Capture the cell that displays the provided text and extract its (x, y) central coordinate. 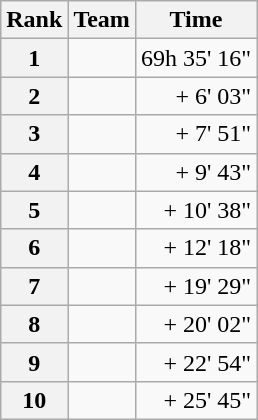
Rank (34, 20)
+ 19' 29" (196, 286)
9 (34, 362)
1 (34, 58)
Team (102, 20)
+ 22' 54" (196, 362)
+ 12' 18" (196, 248)
+ 25' 45" (196, 400)
5 (34, 210)
6 (34, 248)
+ 6' 03" (196, 96)
8 (34, 324)
3 (34, 134)
Time (196, 20)
+ 9' 43" (196, 172)
10 (34, 400)
+ 10' 38" (196, 210)
7 (34, 286)
4 (34, 172)
+ 20' 02" (196, 324)
+ 7' 51" (196, 134)
69h 35' 16" (196, 58)
2 (34, 96)
